Return [X, Y] of the center of cell containing provided text 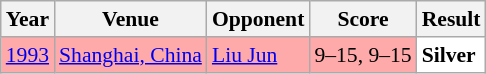
1993 [28, 55]
9–15, 9–15 [362, 55]
Result [452, 19]
Silver [452, 55]
Liu Jun [258, 55]
Opponent [258, 19]
Score [362, 19]
Year [28, 19]
Shanghai, China [130, 55]
Venue [130, 19]
